Return [X, Y] of the center of cell containing provided text 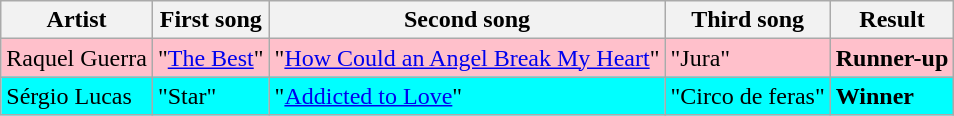
"The Best" [210, 58]
Raquel Guerra [77, 58]
"Addicted to Love" [467, 96]
Artist [77, 20]
Winner [892, 96]
"Circo de feras" [748, 96]
Third song [748, 20]
"Jura" [748, 58]
First song [210, 20]
"How Could an Angel Break My Heart" [467, 58]
"Star" [210, 96]
Result [892, 20]
Sérgio Lucas [77, 96]
Runner-up [892, 58]
Second song [467, 20]
